Return the [x, y] coordinate for the center point of the cell that contains the specified text.  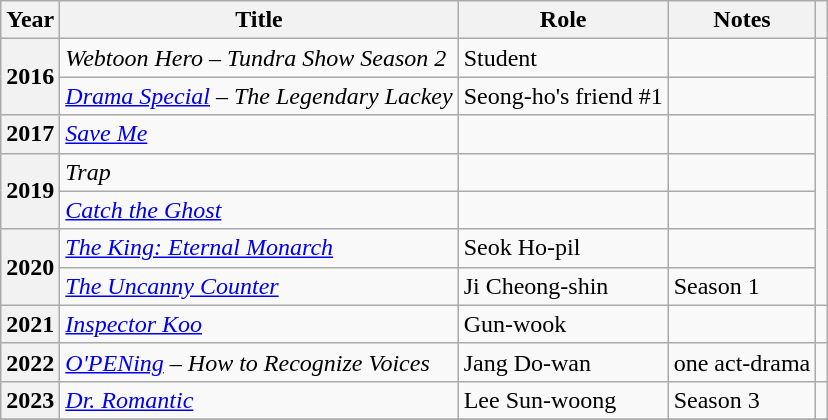
Drama Special – The Legendary Lackey [259, 96]
Save Me [259, 134]
Gun-wook [563, 324]
2023 [30, 400]
Season 3 [742, 400]
2022 [30, 362]
2016 [30, 77]
one act-drama [742, 362]
Dr. Romantic [259, 400]
Catch the Ghost [259, 210]
Title [259, 20]
The Uncanny Counter [259, 286]
2017 [30, 134]
2021 [30, 324]
Ji Cheong-shin [563, 286]
Inspector Koo [259, 324]
Season 1 [742, 286]
2020 [30, 267]
Year [30, 20]
Seok Ho-pil [563, 248]
Trap [259, 172]
Student [563, 58]
Jang Do-wan [563, 362]
The King: Eternal Monarch [259, 248]
Lee Sun-woong [563, 400]
Seong-ho's friend #1 [563, 96]
O'PENing – How to Recognize Voices [259, 362]
Notes [742, 20]
2019 [30, 191]
Webtoon Hero – Tundra Show Season 2 [259, 58]
Role [563, 20]
